Output the [x, y] coordinate of the center of the cell containing the given text.  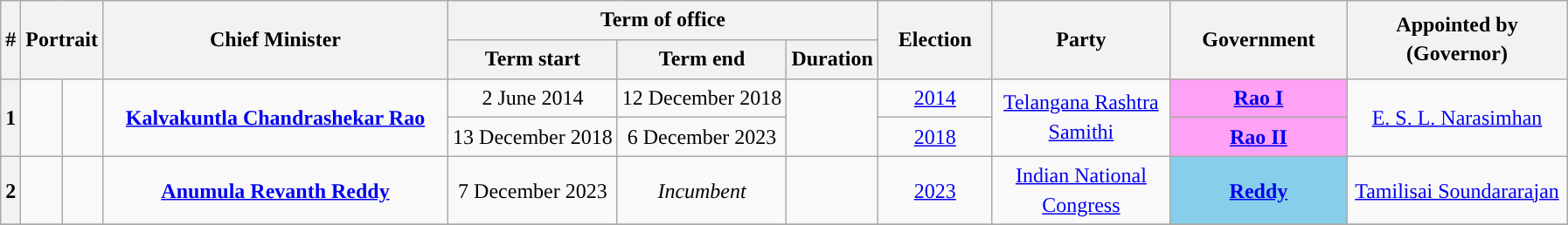
Term end [702, 59]
Telangana Rashtra Samithi [1080, 117]
Party [1080, 40]
Incumbent [702, 190]
13 December 2018 [533, 138]
Chief Minister [274, 40]
E. S. L. Narasimhan [1456, 117]
Rao I [1259, 98]
1 [10, 117]
6 December 2023 [702, 138]
Anumula Revanth Reddy [274, 190]
2018 [935, 138]
Duration [832, 59]
Indian National Congress [1080, 190]
12 December 2018 [702, 98]
2 [10, 190]
Tamilisai Soundararajan [1456, 190]
Term of office [663, 21]
2014 [935, 98]
Portrait [62, 40]
Kalvakuntla Chandrashekar Rao [274, 117]
2023 [935, 190]
# [10, 40]
Appointed by(Governor) [1456, 40]
Rao II [1259, 138]
Government [1259, 40]
7 December 2023 [533, 190]
2 June 2014 [533, 98]
Election [935, 40]
Term start [533, 59]
Reddy [1259, 190]
